Pinpoint the cell where the given text exists, returning its [X, Y] midpoint coordinate. 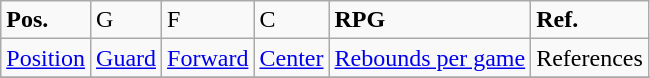
Pos. [46, 20]
Forward [208, 58]
Ref. [590, 20]
Rebounds per game [430, 58]
Guard [126, 58]
Center [292, 58]
G [126, 20]
Position [46, 58]
RPG [430, 20]
F [208, 20]
References [590, 58]
C [292, 20]
